Locate the cell with the specified text and output its (x, y) center coordinate. 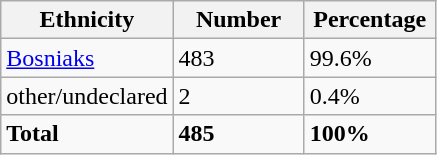
100% (370, 134)
Total (87, 134)
Percentage (370, 20)
0.4% (370, 96)
other/undeclared (87, 96)
Ethnicity (87, 20)
Bosniaks (87, 58)
Number (238, 20)
99.6% (370, 58)
485 (238, 134)
2 (238, 96)
483 (238, 58)
